For the text-containing cell, return its midpoint in (X, Y) coordinate format. 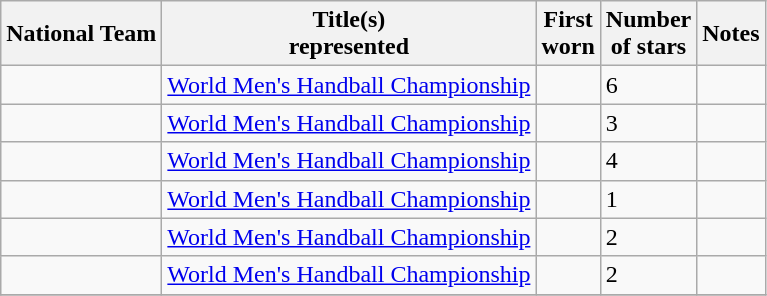
Numberof stars (648, 34)
4 (648, 161)
Firstworn (568, 34)
1 (648, 199)
6 (648, 85)
National Team (82, 34)
Notes (731, 34)
Title(s)represented (349, 34)
3 (648, 123)
